Provide the (x, y) coordinate of the cell's center where the given text is located.  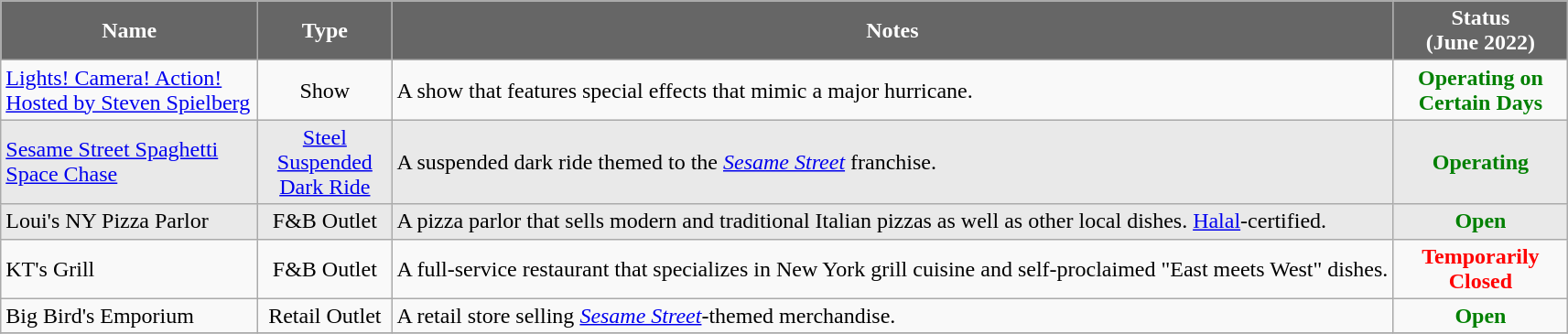
Show (325, 90)
A full-service restaurant that specializes in New York grill cuisine and self-proclaimed "East meets West" dishes. (892, 269)
Retail Outlet (325, 316)
Big Bird's Emporium (130, 316)
A show that features special effects that mimic a major hurricane. (892, 90)
Temporarily Closed (1481, 269)
Steel Suspended Dark Ride (325, 162)
Name (130, 31)
Status(June 2022) (1481, 31)
Sesame Street Spaghetti Space Chase (130, 162)
Loui's NY Pizza Parlor (130, 221)
Notes (892, 31)
Operating (1481, 162)
A retail store selling Sesame Street-themed merchandise. (892, 316)
KT's Grill (130, 269)
A pizza parlor that sells modern and traditional Italian pizzas as well as other local dishes. Halal-certified. (892, 221)
A suspended dark ride themed to the Sesame Street franchise. (892, 162)
Lights! Camera! Action! Hosted by Steven Spielberg (130, 90)
Operating on Certain Days (1481, 90)
Type (325, 31)
